Capture the cell that displays the provided text and extract its [X, Y] central coordinate. 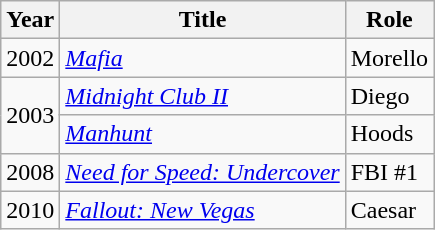
Morello [389, 58]
2002 [30, 58]
2003 [30, 115]
Midnight Club II [202, 96]
Hoods [389, 134]
Role [389, 20]
Mafia [202, 58]
Title [202, 20]
Diego [389, 96]
Fallout: New Vegas [202, 210]
2008 [30, 172]
Need for Speed: Undercover [202, 172]
Manhunt [202, 134]
2010 [30, 210]
Year [30, 20]
FBI #1 [389, 172]
Caesar [389, 210]
